Return [x, y] of the center of cell containing provided text 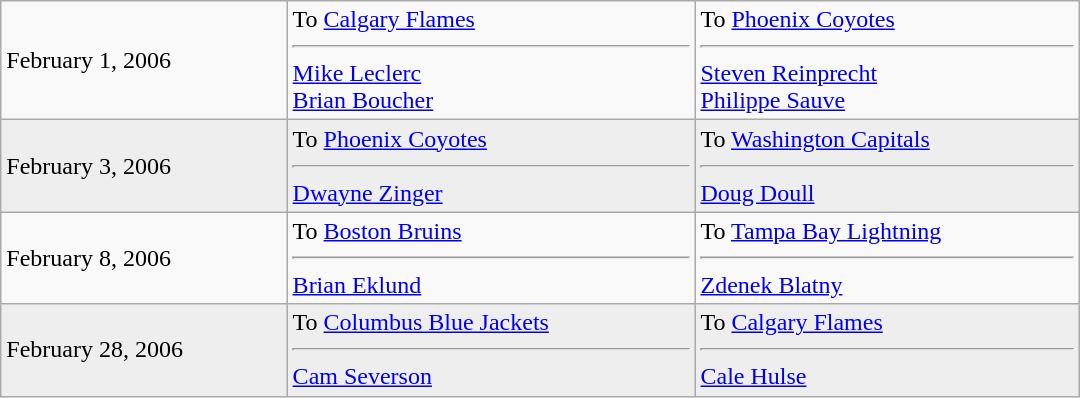
To Boston BruinsBrian Eklund [491, 258]
February 8, 2006 [144, 258]
To Calgary FlamesMike LeclercBrian Boucher [491, 60]
To Phoenix CoyotesDwayne Zinger [491, 166]
February 3, 2006 [144, 166]
To Tampa Bay LightningZdenek Blatny [887, 258]
To Phoenix CoyotesSteven ReinprechtPhilippe Sauve [887, 60]
February 28, 2006 [144, 350]
To Calgary FlamesCale Hulse [887, 350]
To Washington CapitalsDoug Doull [887, 166]
February 1, 2006 [144, 60]
To Columbus Blue JacketsCam Severson [491, 350]
